Return the (X, Y) coordinate for the center point of the cell that contains the specified text.  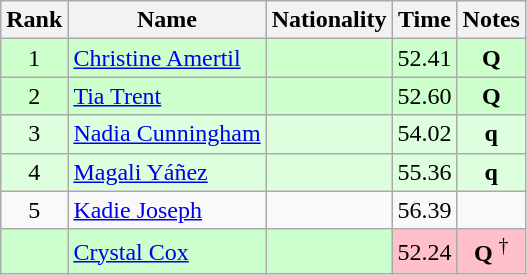
Magali Yáñez (167, 172)
4 (34, 172)
Notes (491, 20)
52.24 (424, 252)
52.60 (424, 96)
3 (34, 134)
55.36 (424, 172)
Name (167, 20)
Crystal Cox (167, 252)
56.39 (424, 210)
Rank (34, 20)
52.41 (424, 58)
Tia Trent (167, 96)
5 (34, 210)
Christine Amertil (167, 58)
1 (34, 58)
2 (34, 96)
Kadie Joseph (167, 210)
Q † (491, 252)
54.02 (424, 134)
Nationality (329, 20)
Nadia Cunningham (167, 134)
Time (424, 20)
